Capture the cell that displays the provided text and extract its (x, y) central coordinate. 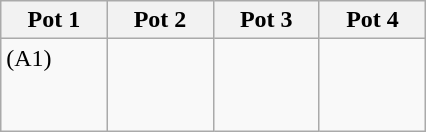
(A1) (54, 85)
Pot 2 (160, 20)
Pot 1 (54, 20)
Pot 3 (266, 20)
Pot 4 (372, 20)
